Search for the cell housing the specified text and yield its (X, Y) center coordinate. 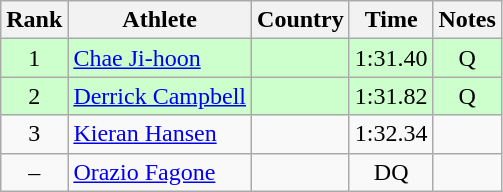
Derrick Campbell (160, 96)
Athlete (160, 20)
1 (34, 58)
Country (301, 20)
Kieran Hansen (160, 134)
– (34, 172)
3 (34, 134)
Orazio Fagone (160, 172)
1:31.82 (391, 96)
DQ (391, 172)
Chae Ji-hoon (160, 58)
1:32.34 (391, 134)
Rank (34, 20)
2 (34, 96)
Notes (467, 20)
1:31.40 (391, 58)
Time (391, 20)
